Search for the cell housing the specified text and yield its (X, Y) center coordinate. 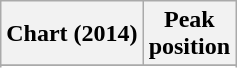
Peakposition (189, 34)
Chart (2014) (72, 34)
